Pinpoint the cell where the given text exists, returning its [x, y] midpoint coordinate. 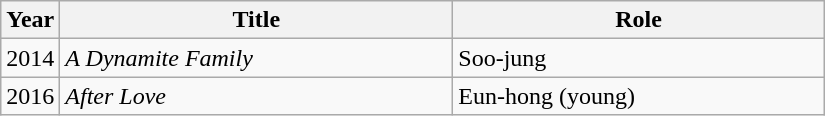
2014 [30, 58]
2016 [30, 96]
Role [638, 20]
Eun-hong (young) [638, 96]
A Dynamite Family [256, 58]
After Love [256, 96]
Title [256, 20]
Year [30, 20]
Soo-jung [638, 58]
